Scan for the cell matching the given text and deliver its (x, y) coordinate at center. 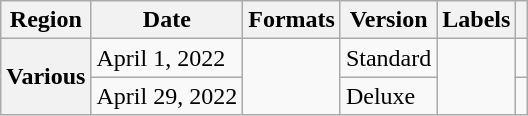
Standard (388, 58)
April 29, 2022 (167, 96)
Version (388, 20)
Various (46, 77)
April 1, 2022 (167, 58)
Region (46, 20)
Formats (292, 20)
Date (167, 20)
Deluxe (388, 96)
Labels (476, 20)
